Scan for the cell matching the given text and deliver its [X, Y] coordinate at center. 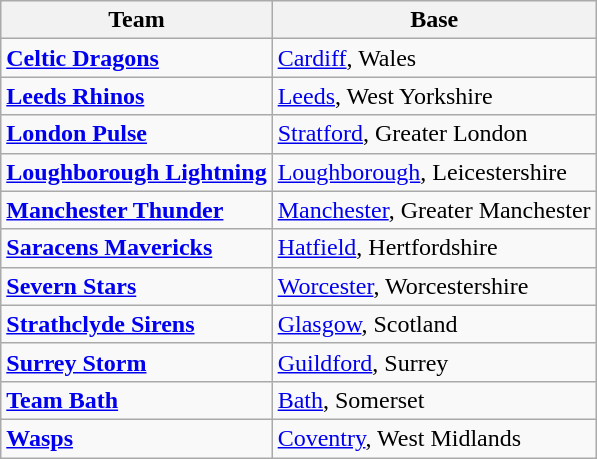
Leeds Rhinos [136, 96]
Guildford, Surrey [434, 362]
Saracens Mavericks [136, 248]
Team Bath [136, 400]
Wasps [136, 438]
Manchester, Greater Manchester [434, 210]
Strathclyde Sirens [136, 324]
Surrey Storm [136, 362]
Loughborough, Leicestershire [434, 172]
Cardiff, Wales [434, 58]
Loughborough Lightning [136, 172]
Stratford, Greater London [434, 134]
Glasgow, Scotland [434, 324]
London Pulse [136, 134]
Celtic Dragons [136, 58]
Hatfield, Hertfordshire [434, 248]
Base [434, 20]
Team [136, 20]
Bath, Somerset [434, 400]
Coventry, West Midlands [434, 438]
Severn Stars [136, 286]
Leeds, West Yorkshire [434, 96]
Manchester Thunder [136, 210]
Worcester, Worcestershire [434, 286]
